Find where the given text appears and provide that cell's center as (X, Y) coordinate. 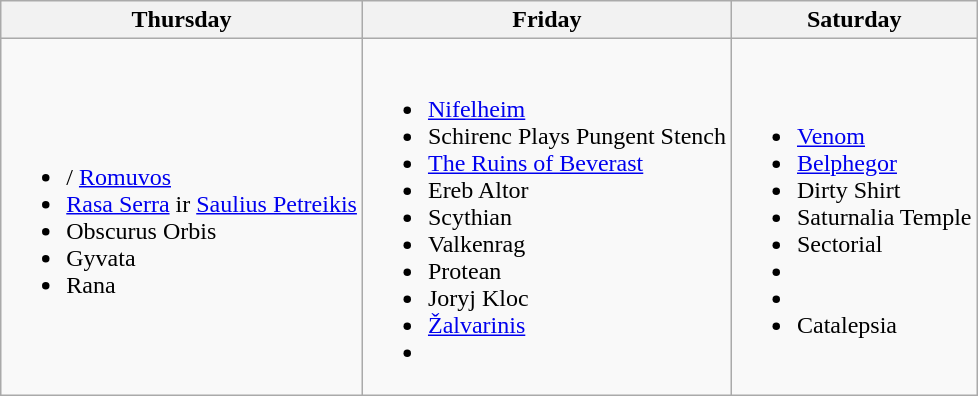
/ Romuvos Rasa Serra ir Saulius Petreikis Obscurus Orbis Gyvata Rana (182, 217)
Thursday (182, 20)
Friday (546, 20)
Venom Belphegor Dirty Shirt Saturnalia Temple Sectorial Catalepsia (854, 217)
Saturday (854, 20)
Nifelheim Schirenc Plays Pungent Stench The Ruins of Beverast Ereb Altor Scythian Valkenrag Protean Joryj Kloc Žalvarinis (546, 217)
